Capture the cell that displays the provided text and extract its [X, Y] central coordinate. 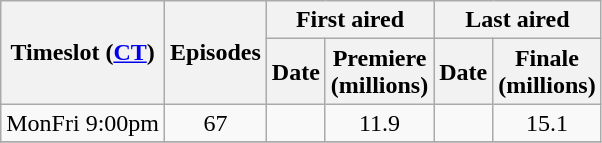
11.9 [379, 123]
15.1 [547, 123]
Finale(millions) [547, 72]
First aired [350, 20]
Last aired [518, 20]
Premiere(millions) [379, 72]
MonFri 9:00pm [83, 123]
Episodes [216, 52]
Timeslot (CT) [83, 52]
67 [216, 123]
